Return the [X, Y] coordinate for the center point of the cell that contains the specified text.  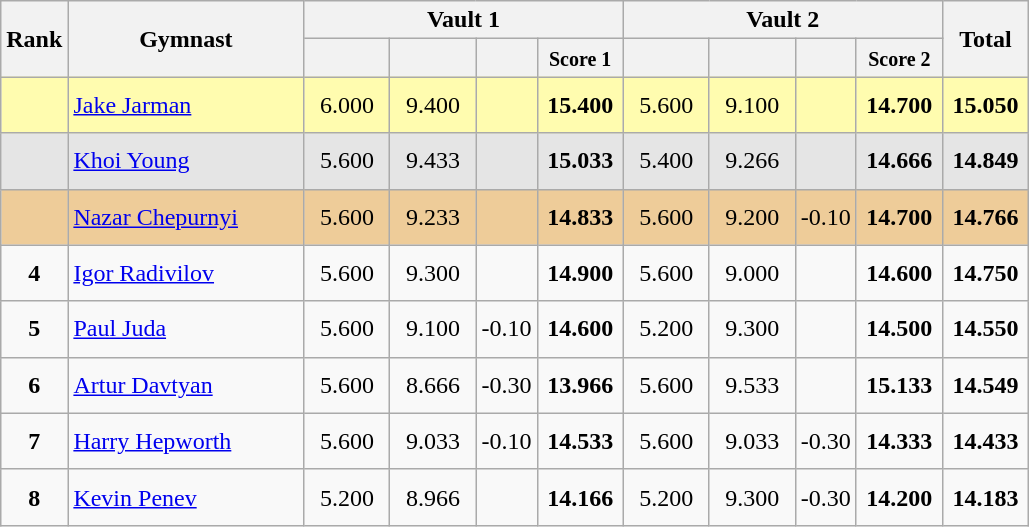
14.900 [580, 273]
Rank [34, 39]
4 [34, 273]
15.133 [899, 385]
14.849 [985, 161]
Score 1 [580, 58]
5.400 [666, 161]
15.400 [580, 105]
8.966 [433, 497]
14.500 [899, 329]
7 [34, 441]
14.766 [985, 217]
9.233 [433, 217]
Total [985, 39]
8.666 [433, 385]
Vault 1 [464, 20]
Kevin Penev [186, 497]
9.400 [433, 105]
6 [34, 385]
15.050 [985, 105]
14.183 [985, 497]
Vault 2 [782, 20]
Gymnast [186, 39]
Paul Juda [186, 329]
9.433 [433, 161]
9.266 [752, 161]
9.200 [752, 217]
Igor Radivilov [186, 273]
5 [34, 329]
Score 2 [899, 58]
Artur Davtyan [186, 385]
13.966 [580, 385]
14.750 [985, 273]
Khoi Young [186, 161]
9.000 [752, 273]
15.033 [580, 161]
14.433 [985, 441]
8 [34, 497]
6.000 [347, 105]
14.166 [580, 497]
14.200 [899, 497]
Harry Hepworth [186, 441]
9.533 [752, 385]
Jake Jarman [186, 105]
14.550 [985, 329]
14.333 [899, 441]
14.549 [985, 385]
Nazar Chepurnyi [186, 217]
14.833 [580, 217]
14.666 [899, 161]
14.533 [580, 441]
